Pinpoint the cell where the given text exists, returning its [X, Y] midpoint coordinate. 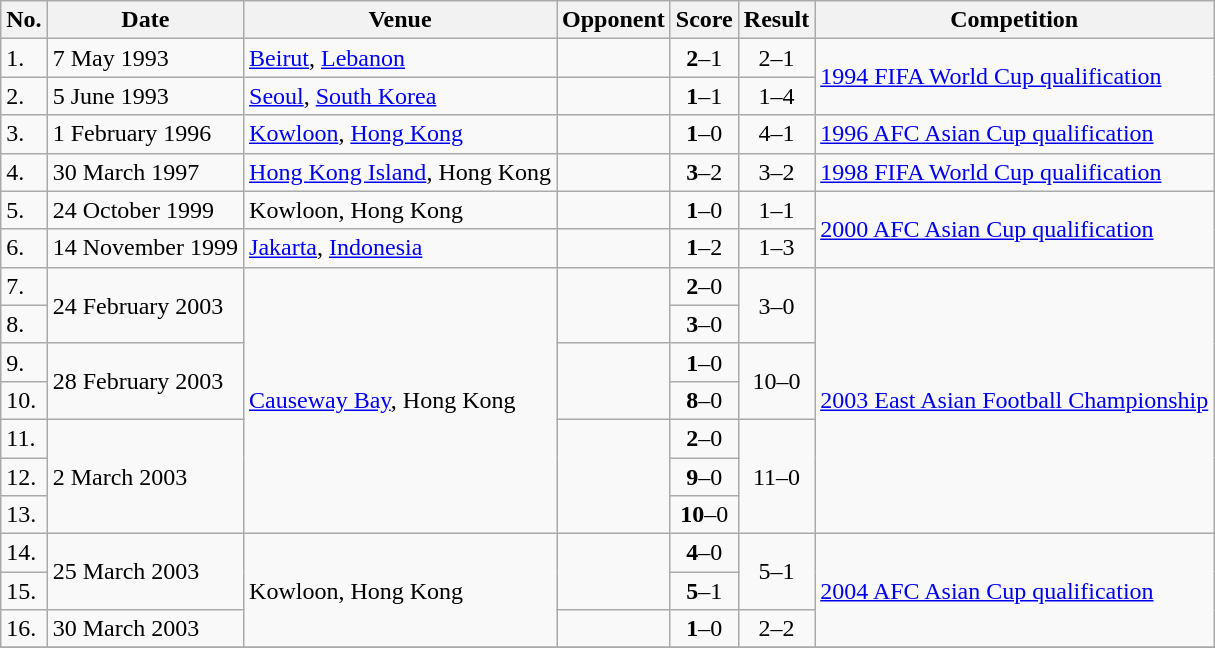
7. [24, 286]
Beirut, Lebanon [400, 58]
Jakarta, Indonesia [400, 248]
1–3 [776, 248]
Seoul, South Korea [400, 96]
5. [24, 210]
9. [24, 362]
30 March 1997 [145, 172]
2 March 2003 [145, 476]
1. [24, 58]
1994 FIFA World Cup qualification [1014, 77]
4–1 [776, 134]
2–2 [776, 629]
1998 FIFA World Cup qualification [1014, 172]
25 March 2003 [145, 572]
Competition [1014, 20]
Score [704, 20]
24 October 1999 [145, 210]
Opponent [614, 20]
16. [24, 629]
14 November 1999 [145, 248]
1996 AFC Asian Cup qualification [1014, 134]
4. [24, 172]
Causeway Bay, Hong Kong [400, 400]
24 February 2003 [145, 305]
11. [24, 438]
11–0 [776, 476]
2003 East Asian Football Championship [1014, 400]
2000 AFC Asian Cup qualification [1014, 229]
7 May 1993 [145, 58]
4–0 [704, 553]
2004 AFC Asian Cup qualification [1014, 591]
Hong Kong Island, Hong Kong [400, 172]
1 February 1996 [145, 134]
13. [24, 515]
Result [776, 20]
Venue [400, 20]
Date [145, 20]
8. [24, 324]
9–0 [704, 477]
5 June 1993 [145, 96]
3. [24, 134]
1–2 [704, 248]
28 February 2003 [145, 381]
14. [24, 553]
30 March 2003 [145, 629]
15. [24, 591]
8–0 [704, 400]
2. [24, 96]
10. [24, 400]
12. [24, 477]
6. [24, 248]
No. [24, 20]
1–4 [776, 96]
